Detect which cell encompasses the target text, then output its [X, Y] center coordinate. 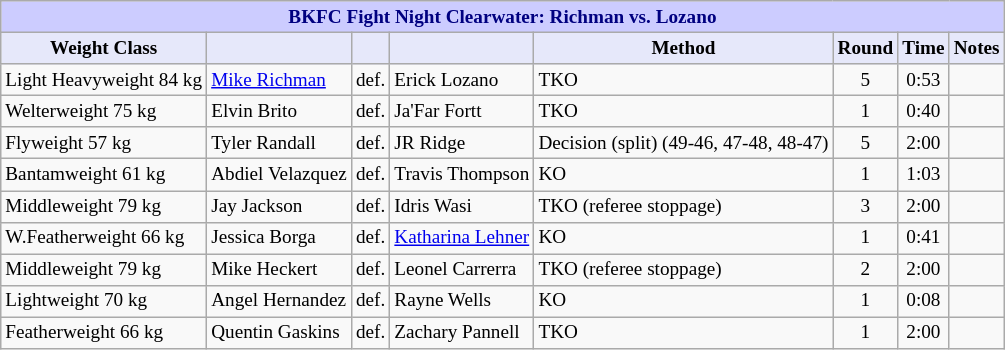
Quentin Gaskins [280, 333]
0:08 [924, 301]
Jessica Borga [280, 238]
Welterweight 75 kg [104, 111]
Lightweight 70 kg [104, 301]
0:53 [924, 80]
Ja'Far Fortt [462, 111]
Time [924, 48]
Jay Jackson [280, 206]
Mike Heckert [280, 270]
Featherweight 66 kg [104, 333]
Notes [976, 48]
Angel Hernandez [280, 301]
Weight Class [104, 48]
Flyweight 57 kg [104, 143]
Bantamweight 61 kg [104, 175]
Leonel Carrerra [462, 270]
0:41 [924, 238]
2 [866, 270]
Elvin Brito [280, 111]
Tyler Randall [280, 143]
Mike Richman [280, 80]
Katharina Lehner [462, 238]
Travis Thompson [462, 175]
Method [684, 48]
0:40 [924, 111]
Erick Lozano [462, 80]
Abdiel Velazquez [280, 175]
Rayne Wells [462, 301]
Decision (split) (49-46, 47-48, 48-47) [684, 143]
1:03 [924, 175]
Idris Wasi [462, 206]
JR Ridge [462, 143]
Round [866, 48]
3 [866, 206]
Light Heavyweight 84 kg [104, 80]
Zachary Pannell [462, 333]
W.Featherweight 66 kg [104, 238]
BKFC Fight Night Clearwater: Richman vs. Lozano [502, 17]
